Provide the (x, y) coordinate of the cell's center where the given text is located.  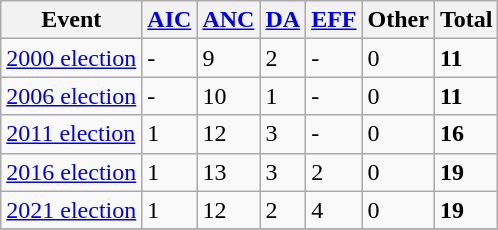
AIC (170, 20)
4 (334, 210)
2016 election (72, 172)
2000 election (72, 58)
EFF (334, 20)
2021 election (72, 210)
ANC (228, 20)
Total (466, 20)
2006 election (72, 96)
9 (228, 58)
DA (283, 20)
Other (398, 20)
16 (466, 134)
10 (228, 96)
2011 election (72, 134)
13 (228, 172)
Event (72, 20)
